Determine the (X, Y) coordinate at the center of the cell enclosing the given text.  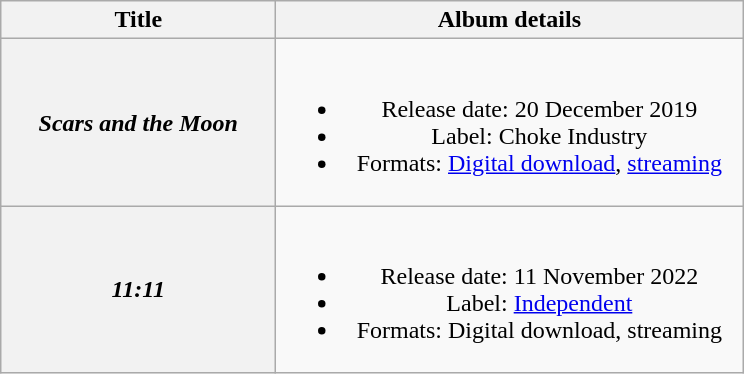
Album details (510, 20)
Release date: 11 November 2022Label: IndependentFormats: Digital download, streaming (510, 290)
Title (138, 20)
Scars and the Moon (138, 122)
Release date: 20 December 2019Label: Choke IndustryFormats: Digital download, streaming (510, 122)
11:11 (138, 290)
